Capture the cell that displays the provided text and extract its [x, y] central coordinate. 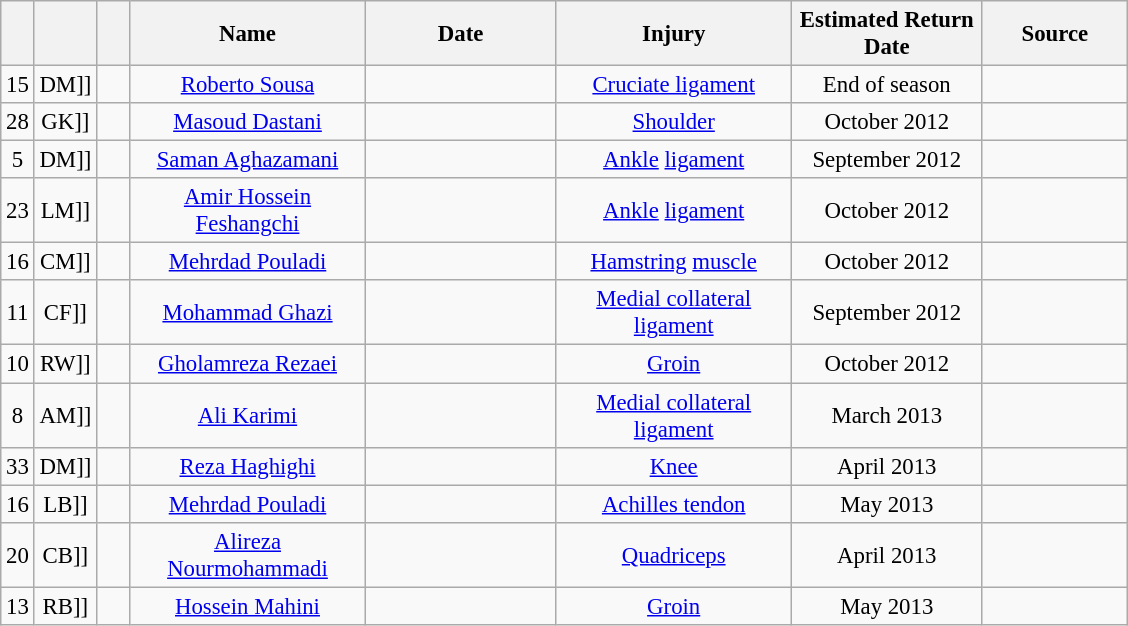
CB]] [65, 554]
10 [18, 364]
Source [1055, 34]
March 2013 [886, 416]
RW]] [65, 364]
23 [18, 210]
Knee [674, 466]
5 [18, 160]
13 [18, 606]
15 [18, 85]
Quadriceps [674, 554]
Gholamreza Rezaei [248, 364]
Saman Aghazamani [248, 160]
Hossein Mahini [248, 606]
Masoud Dastani [248, 122]
End of season [886, 85]
Ali Karimi [248, 416]
Hamstring muscle [674, 262]
Amir Hossein Feshangchi [248, 210]
Shoulder [674, 122]
8 [18, 416]
Cruciate ligament [674, 85]
GK]] [65, 122]
Mohammad Ghazi [248, 312]
Roberto Sousa [248, 85]
11 [18, 312]
Achilles tendon [674, 504]
33 [18, 466]
RB]] [65, 606]
AM]] [65, 416]
Alireza Nourmohammadi [248, 554]
LB]] [65, 504]
Date [460, 34]
Reza Haghighi [248, 466]
Name [248, 34]
CM]] [65, 262]
CF]] [65, 312]
LM]] [65, 210]
Injury [674, 34]
20 [18, 554]
Estimated Return Date [886, 34]
28 [18, 122]
